Capture the cell that displays the provided text and extract its [X, Y] central coordinate. 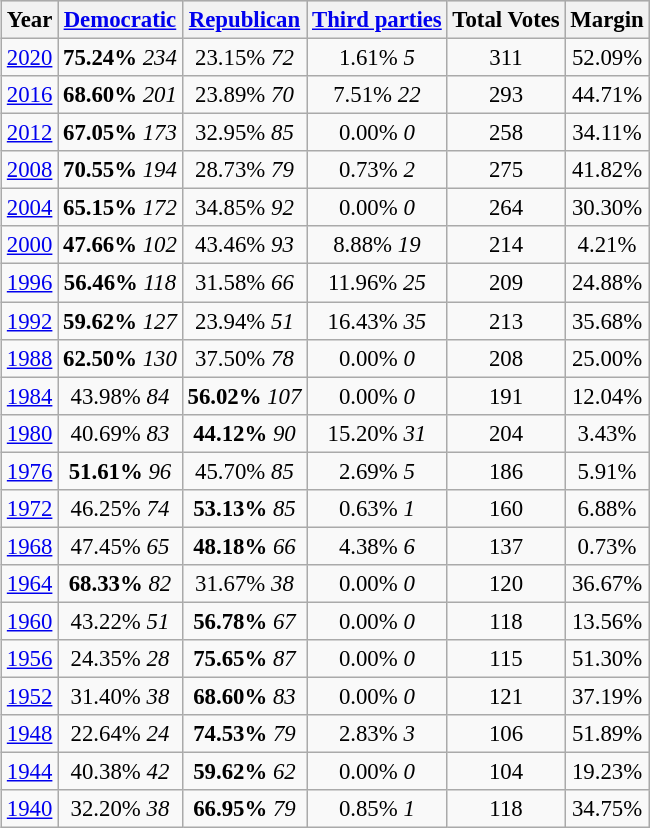
4.38% 6 [377, 546]
23.94% 51 [244, 321]
34.75% [607, 809]
1.61% 5 [377, 58]
68.60% 83 [244, 697]
32.20% 38 [120, 809]
45.70% 85 [244, 471]
59.62% 62 [244, 772]
23.89% 70 [244, 95]
53.13% 85 [244, 509]
2020 [30, 58]
56.46% 118 [120, 283]
7.51% 22 [377, 95]
204 [506, 433]
Democratic [120, 20]
43.98% 84 [120, 396]
5.91% [607, 471]
40.38% 42 [120, 772]
0.73% [607, 546]
1952 [30, 697]
1992 [30, 321]
275 [506, 170]
115 [506, 659]
1988 [30, 358]
51.61% 96 [120, 471]
51.89% [607, 734]
Margin [607, 20]
120 [506, 584]
12.04% [607, 396]
2008 [30, 170]
1968 [30, 546]
70.55% 194 [120, 170]
160 [506, 509]
43.46% 93 [244, 245]
74.53% 79 [244, 734]
40.69% 83 [120, 433]
209 [506, 283]
13.56% [607, 621]
44.12% 90 [244, 433]
258 [506, 133]
Year [30, 20]
0.73% 2 [377, 170]
68.60% 201 [120, 95]
56.78% 67 [244, 621]
23.15% 72 [244, 58]
0.63% 1 [377, 509]
2012 [30, 133]
51.30% [607, 659]
24.88% [607, 283]
214 [506, 245]
264 [506, 208]
208 [506, 358]
22.64% 24 [120, 734]
186 [506, 471]
59.62% 127 [120, 321]
4.21% [607, 245]
44.71% [607, 95]
31.40% 38 [120, 697]
3.43% [607, 433]
48.18% 66 [244, 546]
2016 [30, 95]
1972 [30, 509]
1944 [30, 772]
0.85% 1 [377, 809]
121 [506, 697]
66.95% 79 [244, 809]
75.24% 234 [120, 58]
19.23% [607, 772]
Republican [244, 20]
1940 [30, 809]
1976 [30, 471]
68.33% 82 [120, 584]
46.25% 74 [120, 509]
6.88% [607, 509]
47.66% 102 [120, 245]
104 [506, 772]
36.67% [607, 584]
30.30% [607, 208]
28.73% 79 [244, 170]
67.05% 173 [120, 133]
137 [506, 546]
1956 [30, 659]
1948 [30, 734]
2000 [30, 245]
191 [506, 396]
213 [506, 321]
1984 [30, 396]
293 [506, 95]
2.83% 3 [377, 734]
24.35% 28 [120, 659]
15.20% 31 [377, 433]
Total Votes [506, 20]
34.85% 92 [244, 208]
52.09% [607, 58]
25.00% [607, 358]
41.82% [607, 170]
47.45% 65 [120, 546]
Third parties [377, 20]
34.11% [607, 133]
16.43% 35 [377, 321]
56.02% 107 [244, 396]
2.69% 5 [377, 471]
35.68% [607, 321]
37.19% [607, 697]
31.58% 66 [244, 283]
1960 [30, 621]
43.22% 51 [120, 621]
1964 [30, 584]
311 [506, 58]
11.96% 25 [377, 283]
106 [506, 734]
2004 [30, 208]
1980 [30, 433]
37.50% 78 [244, 358]
1996 [30, 283]
8.88% 19 [377, 245]
62.50% 130 [120, 358]
31.67% 38 [244, 584]
65.15% 172 [120, 208]
75.65% 87 [244, 659]
32.95% 85 [244, 133]
